Identify which cell holds the provided text, then report its [x, y] central coordinate. 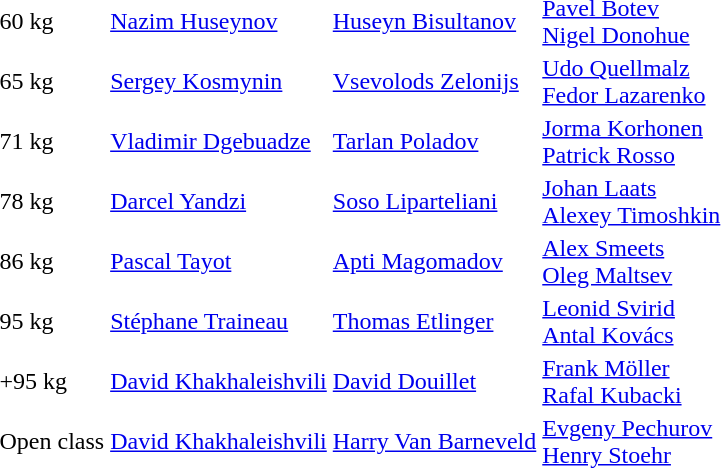
David Khakhaleishvili [219, 382]
Pascal Tayot [219, 262]
Darcel Yandzi [219, 202]
Vsevolods Zelonijs [434, 82]
Apti Magomadov [434, 262]
David Douillet [434, 382]
Stéphane Traineau [219, 322]
Thomas Etlinger [434, 322]
Tarlan Poladov [434, 142]
Soso Liparteliani [434, 202]
Vladimir Dgebuadze [219, 142]
Sergey Kosmynin [219, 82]
